Extract the [X, Y] coordinate from the center of the cell holding the provided text.  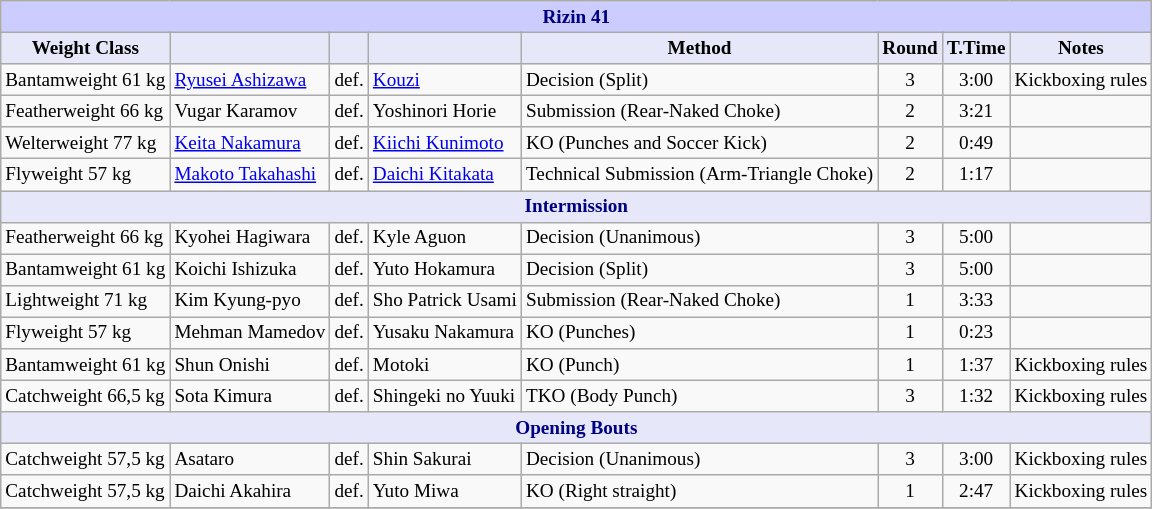
Yoshinori Horie [444, 111]
Technical Submission (Arm-Triangle Choke) [699, 175]
Round [910, 48]
Sota Kimura [250, 396]
Shin Sakurai [444, 460]
Intermission [576, 206]
Sho Patrick Usami [444, 301]
Method [699, 48]
Kyohei Hagiwara [250, 238]
KO (Punch) [699, 365]
Yusaku Nakamura [444, 333]
Weight Class [86, 48]
Daichi Akahira [250, 491]
Motoki [444, 365]
Koichi Ishizuka [250, 270]
Kouzi [444, 80]
1:37 [976, 365]
Daichi Kitakata [444, 175]
1:32 [976, 396]
0:49 [976, 143]
Shun Onishi [250, 365]
Vugar Karamov [250, 111]
KO (Right straight) [699, 491]
Kim Kyung-pyo [250, 301]
Kiichi Kunimoto [444, 143]
KO (Punches) [699, 333]
Keita Nakamura [250, 143]
Notes [1081, 48]
Ryusei Ashizawa [250, 80]
TKO (Body Punch) [699, 396]
Yuto Miwa [444, 491]
Catchweight 66,5 kg [86, 396]
2:47 [976, 491]
Rizin 41 [576, 17]
Kyle Aguon [444, 238]
0:23 [976, 333]
KO (Punches and Soccer Kick) [699, 143]
Opening Bouts [576, 428]
Welterweight 77 kg [86, 143]
Yuto Hokamura [444, 270]
Lightweight 71 kg [86, 301]
Mehman Mamedov [250, 333]
Asataro [250, 460]
1:17 [976, 175]
Shingeki no Yuuki [444, 396]
3:33 [976, 301]
Makoto Takahashi [250, 175]
3:21 [976, 111]
T.Time [976, 48]
